Locate the cell with the specified text and output its (x, y) center coordinate. 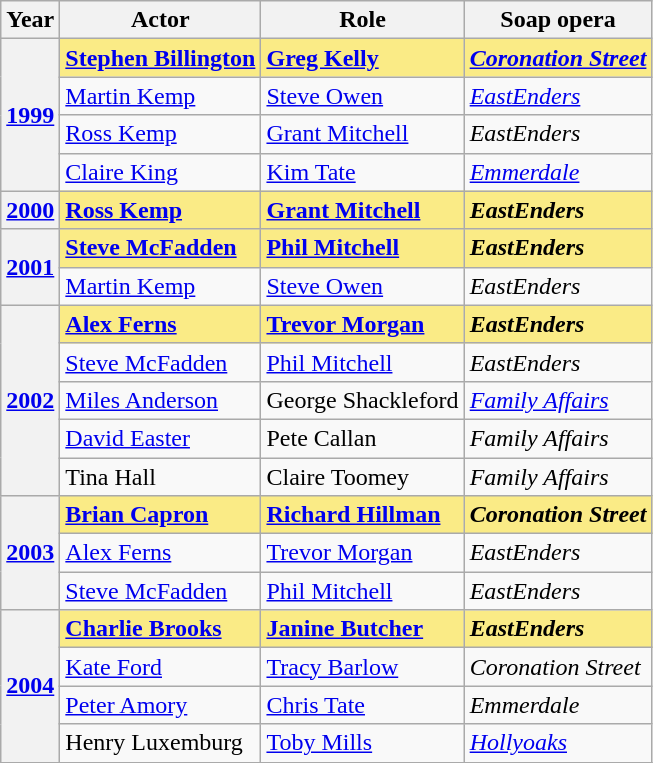
Tina Hall (160, 477)
Peter Amory (160, 705)
Toby Mills (362, 743)
Tracy Barlow (362, 667)
1999 (30, 115)
Miles Anderson (160, 400)
2004 (30, 686)
Kim Tate (362, 172)
Soap opera (558, 20)
2002 (30, 400)
Actor (160, 20)
Claire Toomey (362, 477)
Year (30, 20)
Janine Butcher (362, 629)
Chris Tate (362, 705)
Henry Luxemburg (160, 743)
Richard Hillman (362, 515)
Hollyoaks (558, 743)
2000 (30, 210)
Kate Ford (160, 667)
Charlie Brooks (160, 629)
Stephen Billington (160, 58)
Greg Kelly (362, 58)
Pete Callan (362, 438)
Claire King (160, 172)
David Easter (160, 438)
2003 (30, 553)
Brian Capron (160, 515)
George Shackleford (362, 400)
Role (362, 20)
2001 (30, 267)
